Output the (X, Y) coordinate of the center of the cell containing the given text.  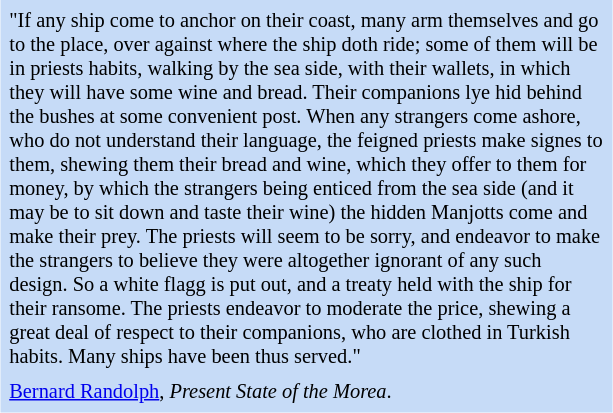
Bernard Randolph, Present State of the Morea. (306, 392)
